Capture the cell that displays the provided text and extract its [X, Y] central coordinate. 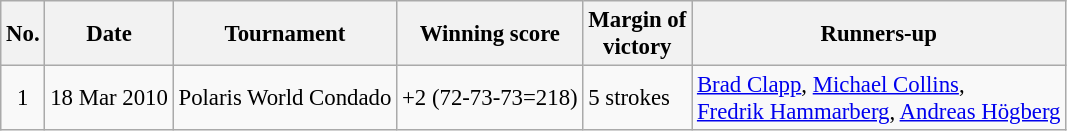
5 strokes [638, 98]
Margin ofvictory [638, 34]
Brad Clapp, Michael Collins, Fredrik Hammarberg, Andreas Högberg [879, 98]
Tournament [285, 34]
Polaris World Condado [285, 98]
1 [23, 98]
+2 (72-73-73=218) [490, 98]
Runners-up [879, 34]
No. [23, 34]
Winning score [490, 34]
18 Mar 2010 [109, 98]
Date [109, 34]
